Search for the cell housing the specified text and yield its [X, Y] center coordinate. 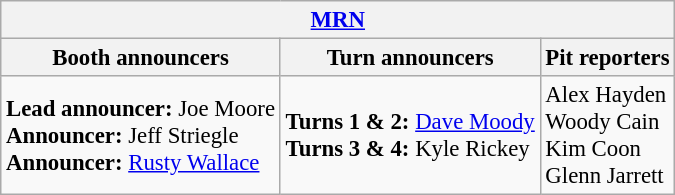
Turn announcers [410, 58]
Turns 1 & 2: Dave MoodyTurns 3 & 4: Kyle Rickey [410, 136]
Pit reporters [608, 58]
Alex HaydenWoody CainKim CoonGlenn Jarrett [608, 136]
Booth announcers [141, 58]
MRN [338, 20]
Lead announcer: Joe MooreAnnouncer: Jeff StriegleAnnouncer: Rusty Wallace [141, 136]
